For the text-containing cell, return its midpoint in (x, y) coordinate format. 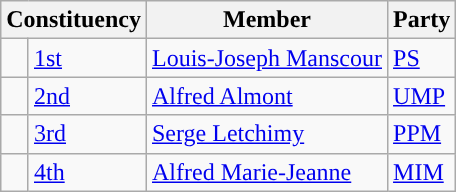
Serge Letchimy (266, 134)
3rd (87, 134)
Alfred Marie-Jeanne (266, 172)
2nd (87, 96)
PS (422, 58)
Member (266, 20)
4th (87, 172)
Party (422, 20)
1st (87, 58)
PPM (422, 134)
UMP (422, 96)
Louis-Joseph Manscour (266, 58)
Alfred Almont (266, 96)
MIM (422, 172)
Constituency (74, 20)
